Return (X, Y) of the center of cell containing provided text 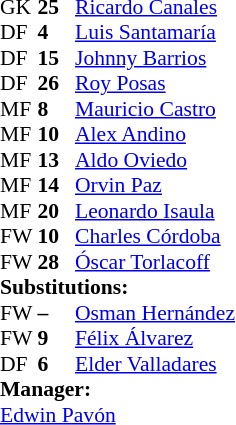
– (57, 313)
Substitutions: (118, 287)
Félix Álvarez (155, 339)
4 (57, 33)
15 (57, 58)
20 (57, 211)
9 (57, 339)
Leonardo Isaula (155, 211)
Alex Andino (155, 135)
Aldo Oviedo (155, 160)
13 (57, 160)
Osman Hernández (155, 313)
26 (57, 83)
Elder Valladares (155, 364)
Roy Posas (155, 83)
Johnny Barrios (155, 58)
Óscar Torlacoff (155, 262)
Luis Santamaría (155, 33)
Mauricio Castro (155, 109)
Charles Córdoba (155, 237)
28 (57, 262)
14 (57, 185)
Orvin Paz (155, 185)
Manager: (118, 389)
6 (57, 364)
8 (57, 109)
